Find where the given text appears and provide that cell's center as (x, y) coordinate. 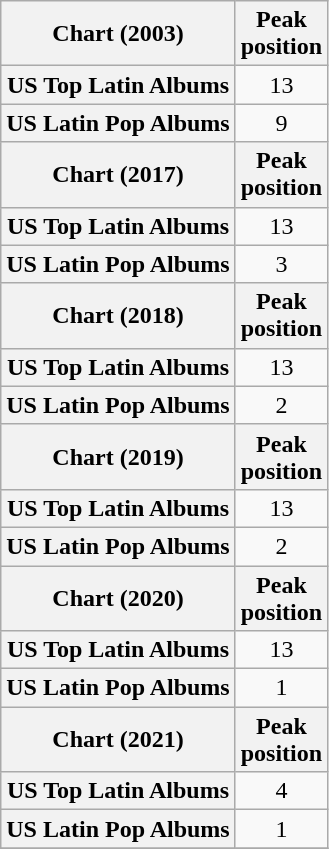
Chart (2003) (118, 34)
Chart (2021) (118, 740)
4 (281, 791)
Chart (2018) (118, 316)
Chart (2017) (118, 174)
Chart (2019) (118, 456)
3 (281, 264)
Chart (2020) (118, 598)
9 (281, 123)
